Pinpoint the cell where the given text exists, returning its [X, Y] midpoint coordinate. 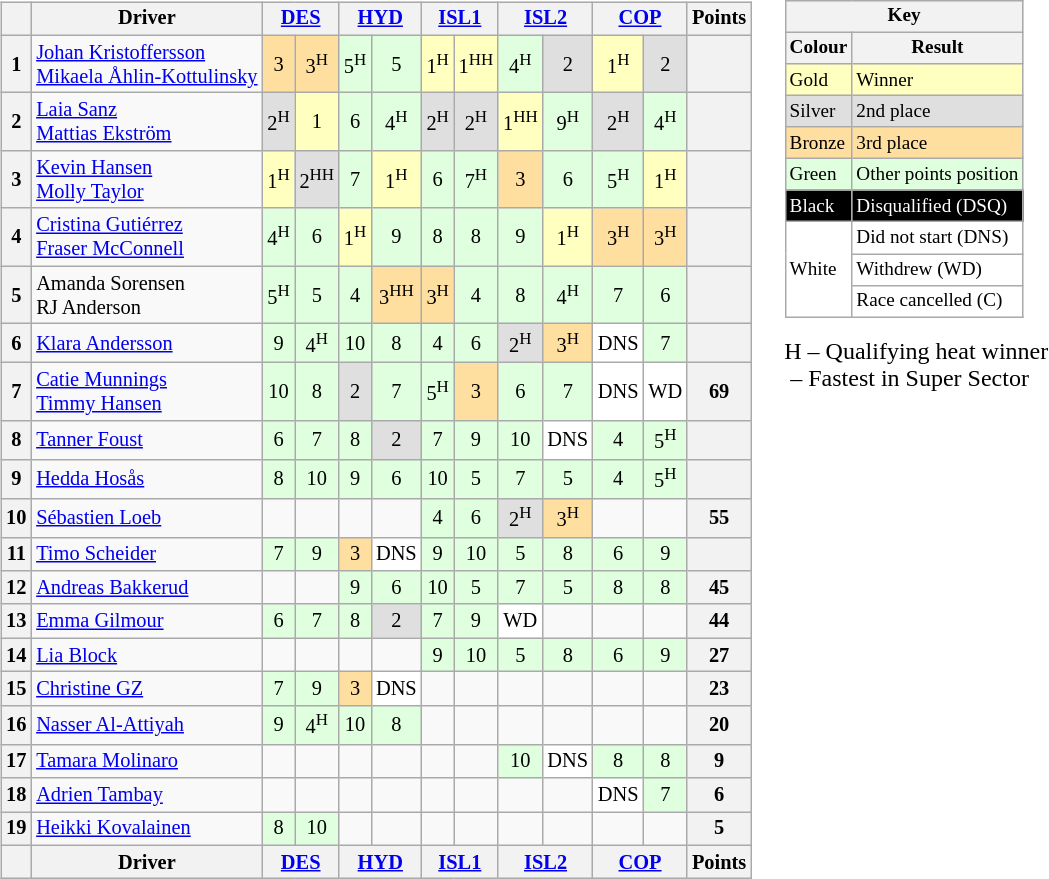
Withdrew (WD) [938, 270]
15 [16, 689]
2HH [317, 180]
Andreas Bakkerud [146, 588]
27 [719, 655]
55 [719, 518]
45 [719, 588]
Heikki Kovalainen [146, 829]
Kevin Hansen Molly Taylor [146, 180]
12 [16, 588]
13 [16, 621]
23 [719, 689]
Christine GZ [146, 689]
Adrien Tambay [146, 795]
7H [476, 180]
Cristina Gutiérrez Fraser McConnell [146, 237]
Winner [938, 80]
9H [568, 122]
44 [719, 621]
Race cancelled (C) [938, 301]
Key [904, 16]
Hedda Hosås [146, 478]
3rd place [938, 143]
3HH [396, 295]
Other points position [938, 175]
Emma Gilmour [146, 621]
14 [16, 655]
17 [16, 761]
18 [16, 795]
Bronze [818, 143]
2nd place [938, 111]
Result [938, 48]
69 [719, 392]
Colour [818, 48]
Tamara Molinaro [146, 761]
Black [818, 206]
White [818, 270]
11 [16, 554]
Tanner Foust [146, 440]
Did not start (DNS) [938, 238]
19 [16, 829]
Catie Munnings Timmy Hansen [146, 392]
Sébastien Loeb [146, 518]
Timo Scheider [146, 554]
Laia Sanz Mattias Ekström [146, 122]
Johan Kristoffersson Mikaela Åhlin-Kottulinsky [146, 64]
Klara Andersson [146, 344]
Nasser Al-Attiyah [146, 724]
Silver [818, 111]
Disqualified (DSQ) [938, 206]
20 [719, 724]
16 [16, 724]
Lia Block [146, 655]
Green [818, 175]
Gold [818, 80]
Amanda Sorensen RJ Anderson [146, 295]
